Scan for the cell matching the given text and deliver its [X, Y] coordinate at center. 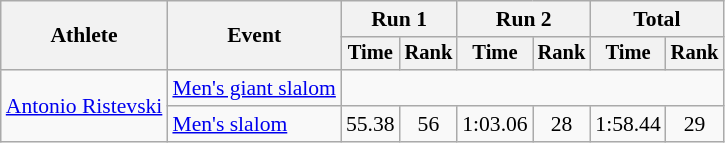
Men's slalom [254, 124]
Total [656, 19]
Men's giant slalom [254, 88]
1:03.06 [494, 124]
1:58.44 [628, 124]
Antonio Ristevski [84, 106]
Run 2 [524, 19]
Event [254, 36]
28 [562, 124]
56 [429, 124]
55.38 [370, 124]
Athlete [84, 36]
29 [695, 124]
Run 1 [399, 19]
